For the text-containing cell, return its midpoint in (X, Y) coordinate format. 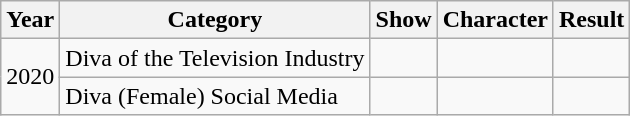
Diva of the Television Industry (215, 58)
Character (495, 20)
Show (404, 20)
2020 (30, 77)
Result (591, 20)
Category (215, 20)
Diva (Female) Social Media (215, 96)
Year (30, 20)
